Provide the [X, Y] coordinate of the cell's center where the given text is located.  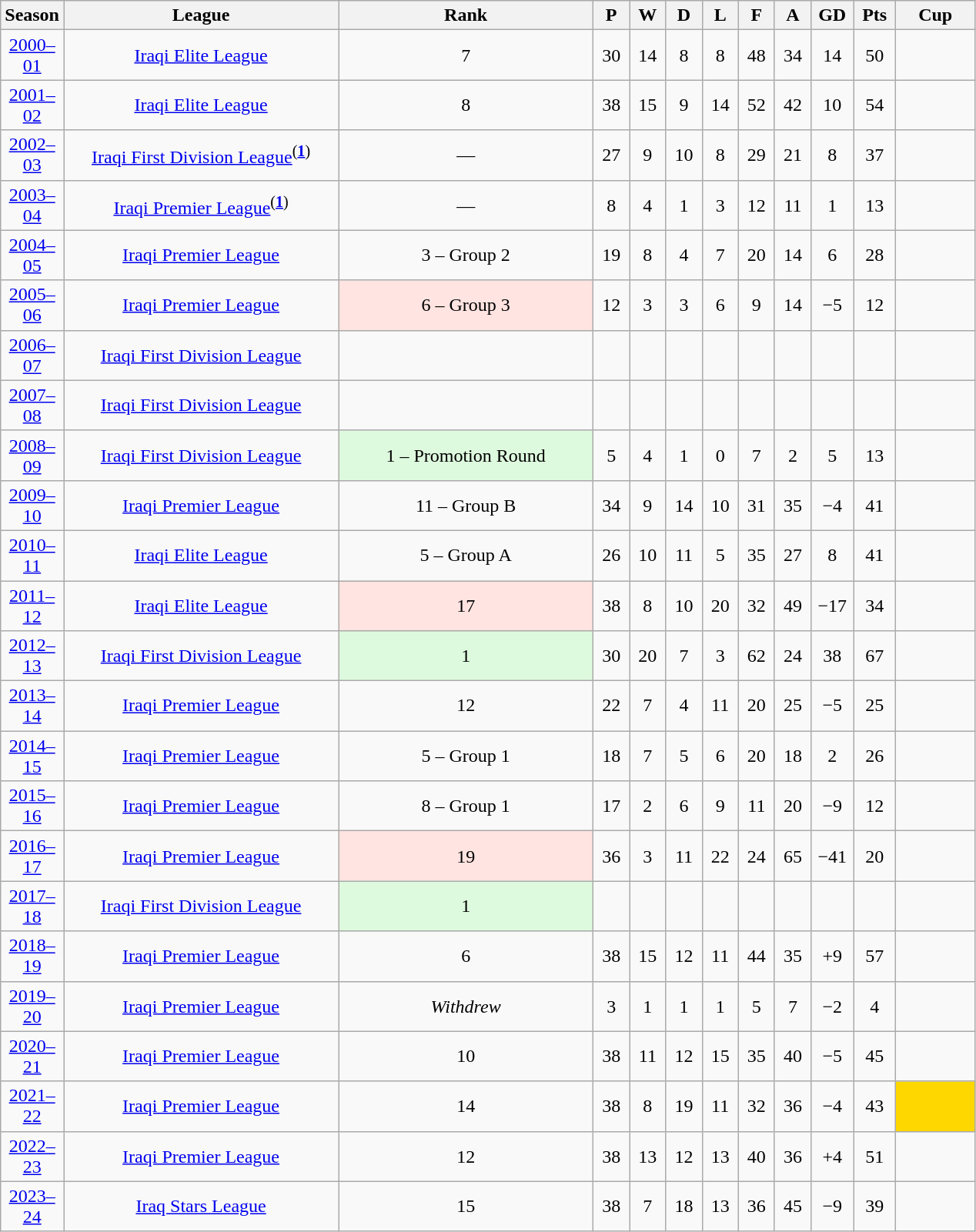
54 [874, 105]
2001–02 [32, 105]
44 [756, 956]
2017–18 [32, 906]
−41 [833, 856]
29 [756, 155]
Iraqi First Division League(1) [200, 155]
42 [793, 105]
37 [874, 155]
Rank [466, 15]
Iraq Stars League [200, 1207]
5 – Group A [466, 556]
65 [793, 856]
W [648, 15]
2011–12 [32, 605]
F [756, 15]
5 – Group 1 [466, 756]
GD [833, 15]
Withdrew [466, 1007]
2019–20 [32, 1007]
2005–06 [32, 305]
League [200, 15]
48 [756, 55]
28 [874, 255]
D [684, 15]
2013–14 [32, 706]
Iraqi Premier League(1) [200, 205]
−17 [833, 605]
2008–09 [32, 456]
L [720, 15]
P [611, 15]
49 [793, 605]
Pts [874, 15]
43 [874, 1107]
0 [720, 456]
2018–19 [32, 956]
39 [874, 1207]
8 – Group 1 [466, 806]
+9 [833, 956]
50 [874, 55]
2006–07 [32, 356]
1 – Promotion Round [466, 456]
2023–24 [32, 1207]
Season [32, 15]
31 [756, 505]
2010–11 [32, 556]
52 [756, 105]
11 – Group B [466, 505]
2002–03 [32, 155]
2015–16 [32, 806]
62 [756, 656]
2003–04 [32, 205]
6 – Group 3 [466, 305]
A [793, 15]
2000–01 [32, 55]
51 [874, 1156]
2020–21 [32, 1056]
21 [793, 155]
+4 [833, 1156]
2009–10 [32, 505]
57 [874, 956]
2022–23 [32, 1156]
2014–15 [32, 756]
67 [874, 656]
−2 [833, 1007]
2004–05 [32, 255]
2012–13 [32, 656]
2007–08 [32, 405]
2016–17 [32, 856]
Cup [936, 15]
3 – Group 2 [466, 255]
2021–22 [32, 1107]
